Return [x, y] of the center of cell containing provided text 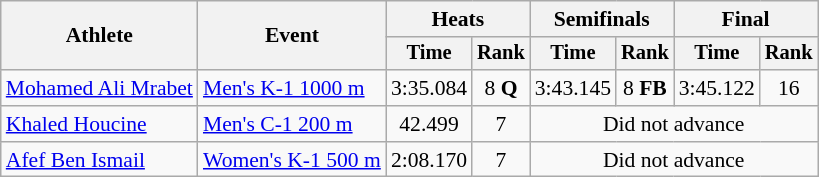
Semifinals [602, 19]
3:43.145 [573, 88]
16 [789, 88]
8 Q [501, 88]
3:35.084 [429, 88]
Did not advance [674, 124]
42.499 [429, 124]
7 [501, 124]
Final [746, 19]
Khaled Houcine [100, 124]
Men's K-1 1000 m [292, 88]
Mohamed Ali Mrabet [100, 88]
Men's C-1 200 m [292, 124]
Event [292, 36]
8 FB [645, 88]
Athlete [100, 36]
Heats [458, 19]
3:45.122 [717, 88]
